Provide the (x, y) coordinate of the cell's center where the given text is located.  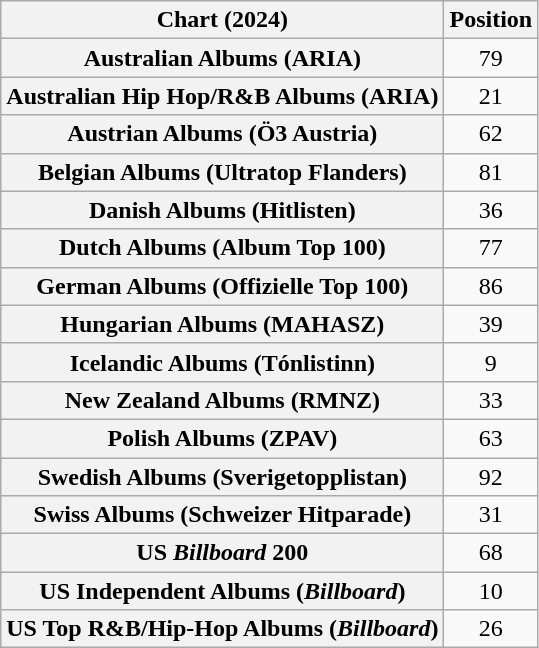
Austrian Albums (Ö3 Austria) (222, 134)
Hungarian Albums (MAHASZ) (222, 324)
Chart (2024) (222, 20)
German Albums (Offizielle Top 100) (222, 286)
77 (491, 248)
Polish Albums (ZPAV) (222, 438)
10 (491, 591)
86 (491, 286)
39 (491, 324)
36 (491, 210)
Australian Hip Hop/R&B Albums (ARIA) (222, 96)
31 (491, 515)
Swiss Albums (Schweizer Hitparade) (222, 515)
79 (491, 58)
New Zealand Albums (RMNZ) (222, 400)
Australian Albums (ARIA) (222, 58)
Position (491, 20)
Danish Albums (Hitlisten) (222, 210)
21 (491, 96)
US Independent Albums (Billboard) (222, 591)
68 (491, 553)
26 (491, 629)
Dutch Albums (Album Top 100) (222, 248)
63 (491, 438)
Icelandic Albums (Tónlistinn) (222, 362)
Swedish Albums (Sverigetopplistan) (222, 477)
92 (491, 477)
62 (491, 134)
US Top R&B/Hip-Hop Albums (Billboard) (222, 629)
US Billboard 200 (222, 553)
9 (491, 362)
33 (491, 400)
81 (491, 172)
Belgian Albums (Ultratop Flanders) (222, 172)
